Search for the cell housing the specified text and yield its [x, y] center coordinate. 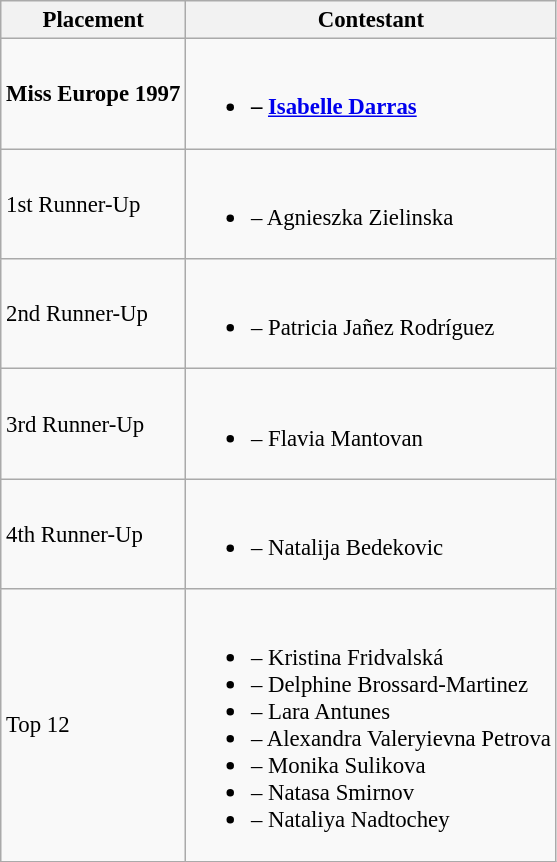
– Isabelle Darras [372, 94]
Placement [94, 20]
Top 12 [94, 725]
Contestant [372, 20]
3rd Runner-Up [94, 424]
– Agnieszka Zielinska [372, 204]
– Natalija Bedekovic [372, 534]
Miss Europe 1997 [94, 94]
4th Runner-Up [94, 534]
1st Runner-Up [94, 204]
– Flavia Mantovan [372, 424]
– Patricia Jañez Rodríguez [372, 314]
2nd Runner-Up [94, 314]
